Return the (x, y) coordinate for the center point of the cell that contains the specified text.  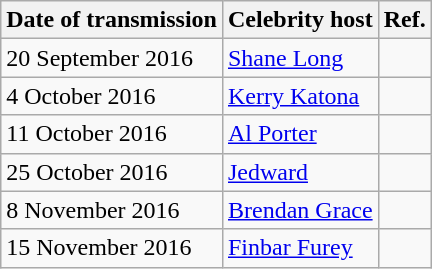
11 October 2016 (112, 134)
Ref. (404, 20)
20 September 2016 (112, 58)
Finbar Furey (300, 248)
15 November 2016 (112, 248)
25 October 2016 (112, 172)
Date of transmission (112, 20)
8 November 2016 (112, 210)
Brendan Grace (300, 210)
4 October 2016 (112, 96)
Celebrity host (300, 20)
Shane Long (300, 58)
Kerry Katona (300, 96)
Jedward (300, 172)
Al Porter (300, 134)
